Output the (x, y) coordinate of the center of the cell containing the given text.  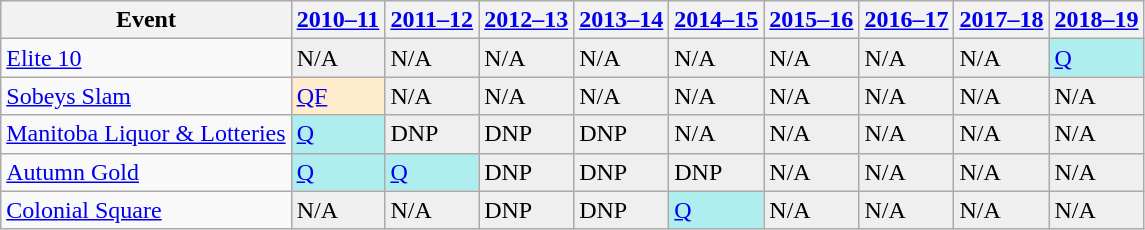
Event (146, 20)
2018–19 (1096, 20)
2016–17 (906, 20)
Manitoba Liquor & Lotteries (146, 134)
2017–18 (1002, 20)
2011–12 (432, 20)
Sobeys Slam (146, 96)
Autumn Gold (146, 172)
2015–16 (812, 20)
Colonial Square (146, 210)
QF (338, 96)
2013–14 (622, 20)
2010–11 (338, 20)
2012–13 (526, 20)
2014–15 (716, 20)
Elite 10 (146, 58)
